Find where the given text appears and provide that cell's center as [x, y] coordinate. 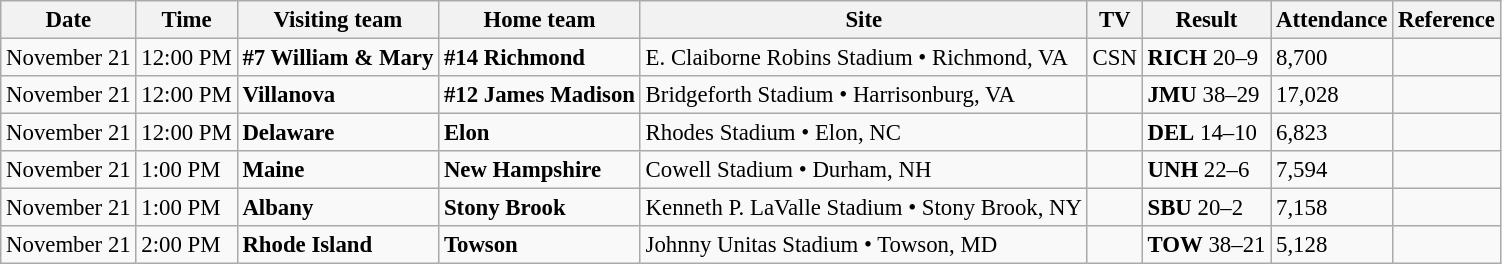
Albany [338, 208]
SBU 20–2 [1206, 208]
RICH 20–9 [1206, 58]
Attendance [1332, 20]
#12 James Madison [540, 95]
CSN [1114, 58]
7,594 [1332, 170]
17,028 [1332, 95]
Kenneth P. LaValle Stadium • Stony Brook, NY [864, 208]
DEL 14–10 [1206, 133]
Bridgeforth Stadium • Harrisonburg, VA [864, 95]
7,158 [1332, 208]
Date [68, 20]
Site [864, 20]
8,700 [1332, 58]
Johnny Unitas Stadium • Towson, MD [864, 245]
Rhodes Stadium • Elon, NC [864, 133]
Rhode Island [338, 245]
Cowell Stadium • Durham, NH [864, 170]
2:00 PM [186, 245]
New Hampshire [540, 170]
Delaware [338, 133]
UNH 22–6 [1206, 170]
Home team [540, 20]
Stony Brook [540, 208]
Reference [1447, 20]
#14 Richmond [540, 58]
Elon [540, 133]
5,128 [1332, 245]
JMU 38–29 [1206, 95]
Towson [540, 245]
TOW 38–21 [1206, 245]
#7 William & Mary [338, 58]
Result [1206, 20]
E. Claiborne Robins Stadium • Richmond, VA [864, 58]
Visiting team [338, 20]
6,823 [1332, 133]
TV [1114, 20]
Maine [338, 170]
Villanova [338, 95]
Time [186, 20]
